For the text-containing cell, return its midpoint in (X, Y) coordinate format. 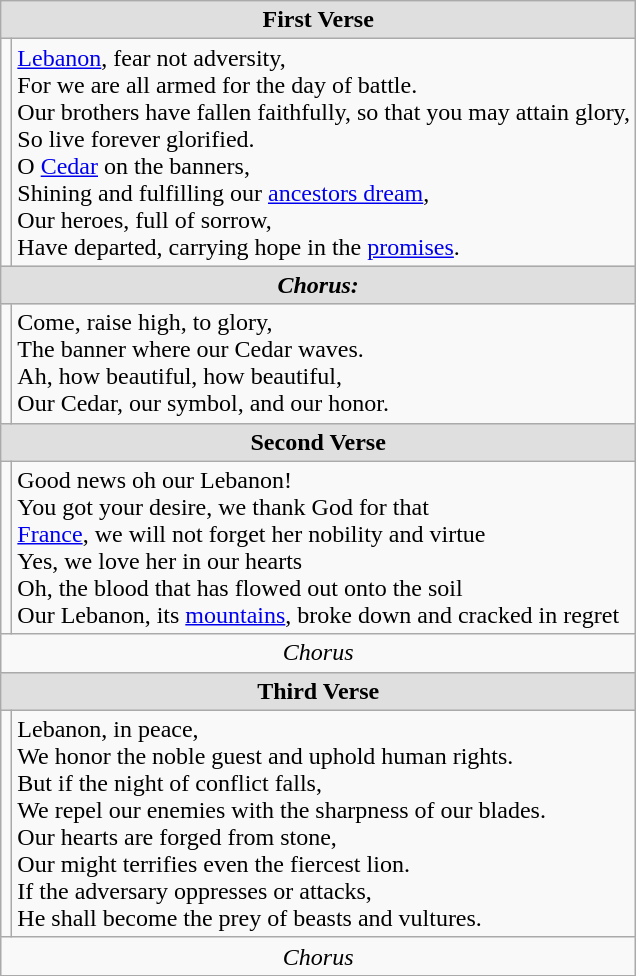
First Verse (318, 20)
Second Verse (318, 442)
Third Verse (318, 691)
Chorus: (318, 285)
Come, raise high, to glory,The banner where our Cedar waves.Ah, how beautiful, how beautiful,Our Cedar, our symbol, and our honor. (324, 364)
